Pinpoint the cell where the given text exists, returning its [X, Y] midpoint coordinate. 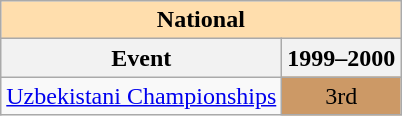
1999–2000 [342, 58]
Event [142, 58]
National [201, 20]
Uzbekistani Championships [142, 96]
3rd [342, 96]
